Search for the cell housing the specified text and yield its [x, y] center coordinate. 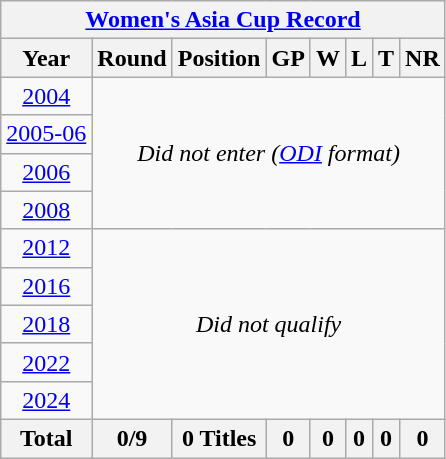
T [386, 58]
GP [288, 58]
Did not qualify [269, 324]
L [358, 58]
Did not enter (ODI format) [269, 153]
W [328, 58]
2024 [46, 400]
2022 [46, 362]
NR [423, 58]
2016 [46, 286]
Women's Asia Cup Record [224, 20]
2006 [46, 172]
2005-06 [46, 134]
2018 [46, 324]
2008 [46, 210]
0 Titles [219, 438]
0/9 [132, 438]
Round [132, 58]
Year [46, 58]
Position [219, 58]
Total [46, 438]
2004 [46, 96]
2012 [46, 248]
